Scan for the cell matching the given text and deliver its (X, Y) coordinate at center. 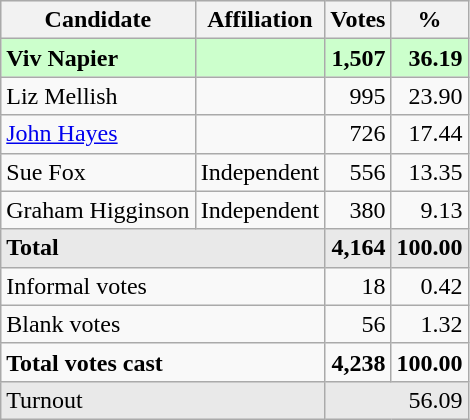
Blank votes (163, 324)
380 (358, 210)
Viv Napier (98, 58)
995 (358, 96)
Liz Mellish (98, 96)
Affiliation (260, 20)
17.44 (430, 134)
23.90 (430, 96)
18 (358, 286)
56 (358, 324)
1.32 (430, 324)
Total (163, 248)
1,507 (358, 58)
556 (358, 172)
4,164 (358, 248)
Informal votes (163, 286)
56.09 (396, 400)
% (430, 20)
36.19 (430, 58)
Graham Higginson (98, 210)
Sue Fox (98, 172)
9.13 (430, 210)
Total votes cast (163, 362)
726 (358, 134)
0.42 (430, 286)
Turnout (163, 400)
John Hayes (98, 134)
Candidate (98, 20)
4,238 (358, 362)
13.35 (430, 172)
Votes (358, 20)
